Identify which cell holds the provided text, then report its [X, Y] central coordinate. 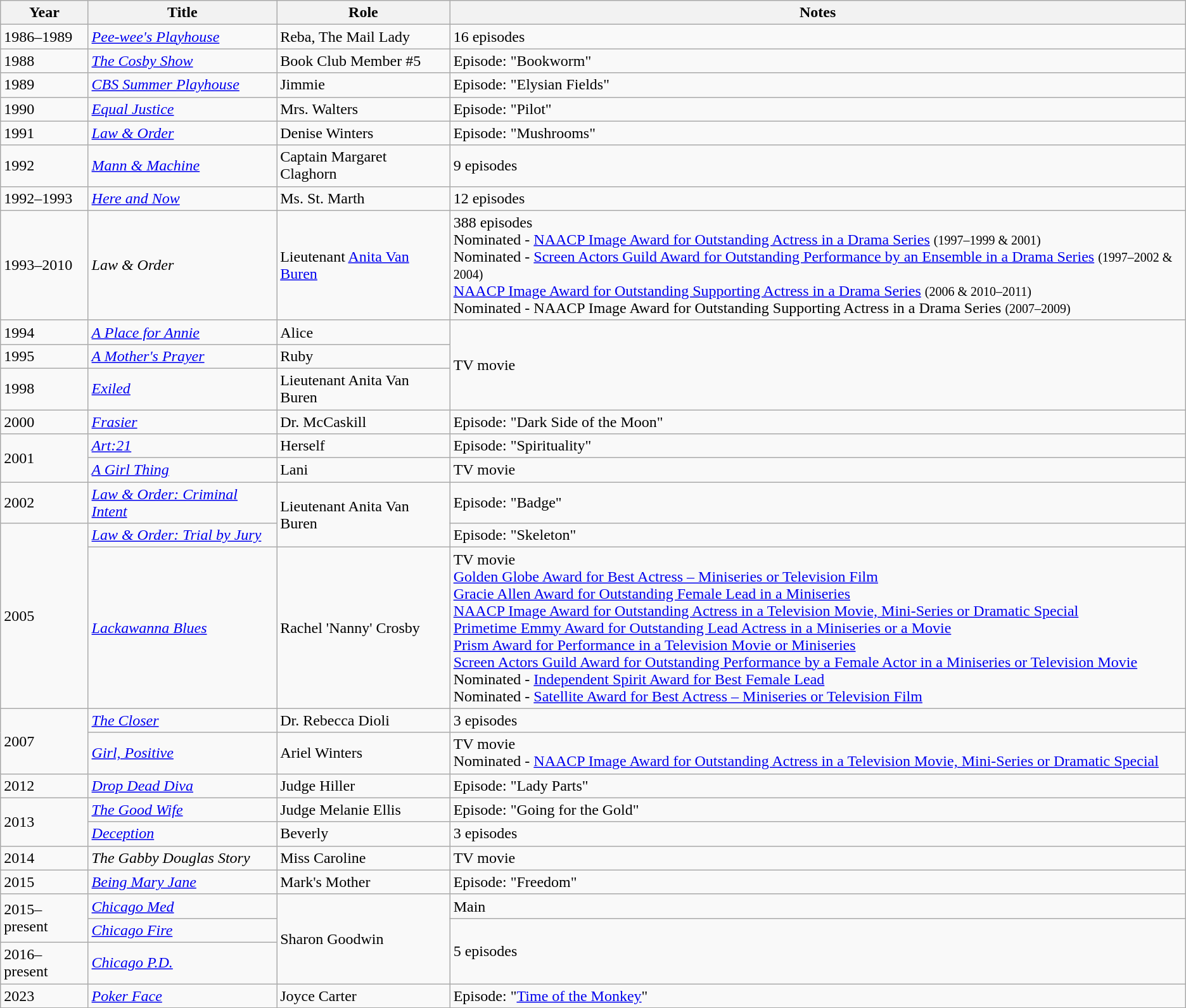
Chicago P.D. [182, 963]
2013 [44, 822]
Episode: "Spirituality" [817, 446]
2001 [44, 458]
Pee-wee's Playhouse [182, 37]
Being Mary Jane [182, 882]
The Good Wife [182, 810]
Dr. McCaskill [364, 421]
Main [817, 906]
1995 [44, 356]
Drop Dead Diva [182, 786]
2016–present [44, 963]
Jimmie [364, 85]
Equal Justice [182, 109]
Episode: "Elysian Fields" [817, 85]
Book Club Member #5 [364, 61]
1988 [44, 61]
Deception [182, 834]
The Closer [182, 720]
1991 [44, 133]
Episode: "Skeleton" [817, 535]
A Place for Annie [182, 332]
Judge Hiller [364, 786]
Year [44, 13]
A Mother's Prayer [182, 356]
1990 [44, 109]
2015–present [44, 918]
5 episodes [817, 950]
Mann & Machine [182, 166]
Episode: "Mushrooms" [817, 133]
Chicago Fire [182, 930]
2000 [44, 421]
Mark's Mother [364, 882]
Poker Face [182, 995]
Art:21 [182, 446]
Ariel Winters [364, 753]
Episode: "Freedom" [817, 882]
Herself [364, 446]
Judge Melanie Ellis [364, 810]
Exiled [182, 389]
1992 [44, 166]
Lani [364, 470]
1992–1993 [44, 198]
Ruby [364, 356]
Episode: "Going for the Gold" [817, 810]
Alice [364, 332]
Here and Now [182, 198]
2023 [44, 995]
Reba, The Mail Lady [364, 37]
A Girl Thing [182, 470]
1989 [44, 85]
1986–1989 [44, 37]
Denise Winters [364, 133]
16 episodes [817, 37]
Chicago Med [182, 906]
12 episodes [817, 198]
Law & Order: Trial by Jury [182, 535]
9 episodes [817, 166]
2014 [44, 858]
Episode: "Badge" [817, 503]
Role [364, 13]
Sharon Goodwin [364, 939]
Frasier [182, 421]
Joyce Carter [364, 995]
Dr. Rebecca Dioli [364, 720]
Girl, Positive [182, 753]
Ms. St. Marth [364, 198]
The Gabby Douglas Story [182, 858]
2005 [44, 616]
Captain Margaret Claghorn [364, 166]
Episode: "Pilot" [817, 109]
Episode: "Time of the Monkey" [817, 995]
Episode: "Bookworm" [817, 61]
Lackawanna Blues [182, 628]
Law & Order: Criminal Intent [182, 503]
1994 [44, 332]
The Cosby Show [182, 61]
2002 [44, 503]
Rachel 'Nanny' Crosby [364, 628]
TV movieNominated - NAACP Image Award for Outstanding Actress in a Television Movie, Mini-Series or Dramatic Special [817, 753]
Episode: "Dark Side of the Moon" [817, 421]
Title [182, 13]
Episode: "Lady Parts" [817, 786]
1998 [44, 389]
Miss Caroline [364, 858]
2015 [44, 882]
Beverly [364, 834]
1993–2010 [44, 265]
Notes [817, 13]
Mrs. Walters [364, 109]
2012 [44, 786]
CBS Summer Playhouse [182, 85]
2007 [44, 741]
